For the text-containing cell, return its midpoint in (X, Y) coordinate format. 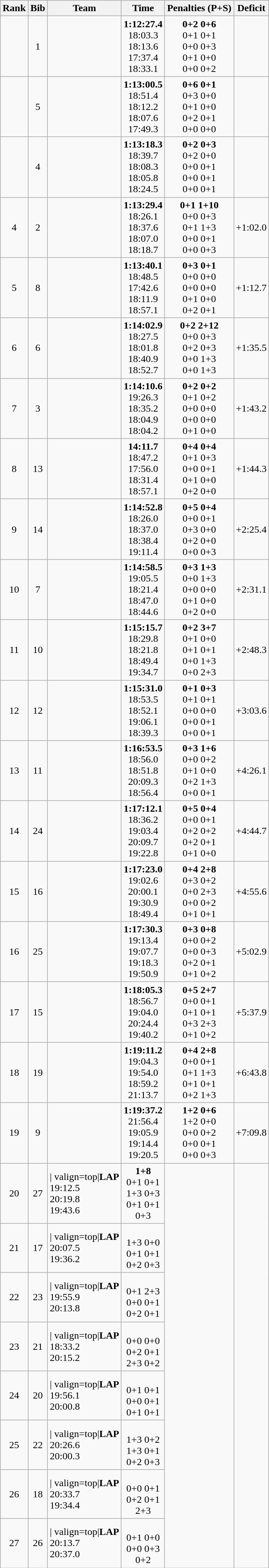
+1:35.5 (251, 348)
1+3 0+00+1 0+10+2 0+3 (143, 1248)
+2:31.1 (251, 589)
0+4 2+80+3 0+20+0 2+30+0 0+20+1 0+1 (199, 891)
| valign=top|LAP20:07.519:36.2 (84, 1248)
1:17:23.019:02.620:00.119:30.918:49.4 (143, 891)
| valign=top|LAP20:33.719:34.4 (84, 1494)
0+2 2+120+0 0+30+2 0+30+0 1+30+0 1+3 (199, 348)
1:17:12.118:36.219:03.420:09.719:22.8 (143, 831)
0+1 2+30+0 0+10+2 0+1 (143, 1297)
0+1 0+10+0 0+10+1 0+1 (143, 1395)
1+2 0+61+2 0+00+0 0+20+0 0+10+0 0+3 (199, 1133)
0+2 0+20+1 0+20+0 0+00+0 0+00+1 0+0 (199, 408)
14:11.718:47.217:56.018:31.418:57.1 (143, 469)
1:14:52.818:26.018:37.018:38.419:11.4 (143, 529)
0+5 2+70+0 0+10+1 0+10+3 2+30+1 0+2 (199, 1012)
1:19:11.219:04.319:54.018:59.221:13.7 (143, 1072)
0+5 0+40+0 0+10+2 0+20+2 0+10+1 0+0 (199, 831)
| valign=top|LAP20:26.620:00.3 (84, 1445)
+7:09.8 (251, 1133)
0+4 2+80+0 0+10+1 1+30+1 0+10+2 1+3 (199, 1072)
0+2 3+70+1 0+00+1 0+10+0 1+30+0 2+3 (199, 650)
3 (38, 408)
1:13:29.418:26.118:37.618:07.018:18.7 (143, 227)
+4:55.6 (251, 891)
+1:12.7 (251, 288)
1:19:37.221:56.419:05.919:14.419:20.5 (143, 1133)
Team (84, 8)
| valign=top|LAP20:13.720:37.0 (84, 1543)
+4:26.1 (251, 771)
0+3 0+10+0 0+00+0 0+00+1 0+00+2 0+1 (199, 288)
+2:25.4 (251, 529)
+6:43.8 (251, 1072)
1:15:15.718:29.818:21.818:49.419:34.7 (143, 650)
+1:02.0 (251, 227)
1:17:30.319:13.419:07.719:18.319:50.9 (143, 952)
0+3 1+60+0 0+20+1 0+00+2 1+30+0 0+1 (199, 771)
+1:44.3 (251, 469)
0+2 0+30+2 0+00+0 0+10+0 0+10+0 0+1 (199, 167)
Penalties (P+S) (199, 8)
1+80+1 0+11+3 0+30+1 0+10+3 (143, 1193)
+5:37.9 (251, 1012)
0+5 0+40+0 0+10+3 0+00+2 0+0 0+0 0+3 (199, 529)
Time (143, 8)
0+6 0+10+3 0+00+1 0+00+2 0+10+0 0+0 (199, 107)
0+3 1+30+0 1+30+0 0+00+1 0+00+2 0+0 (199, 589)
1:14:58.519:05.518:21.418:47.018:44.6 (143, 589)
| valign=top|LAP19:55.920:13.8 (84, 1297)
1:12:27.418:03.318:13.617:37.418:33.1 (143, 46)
1:14:02.918:27.518:01.818:40.918:52.7 (143, 348)
| valign=top|LAP18:33.220:15.2 (84, 1346)
| valign=top|LAP19:12.520:19.819:43.6 (84, 1193)
1+3 0+21+3 0+10+2 0+3 (143, 1445)
+5:02.9 (251, 952)
1:14:10.619:26.318:35.218:04.918:04.2 (143, 408)
2 (38, 227)
0+4 0+40+1 0+30+0 0+10+1 0+0 0+2 0+0 (199, 469)
Rank (14, 8)
+4:44.7 (251, 831)
1:18:05.318:56.719:04.020:24.419:40.2 (143, 1012)
1:13:18.318:39.718:08.318:05.818:24.5 (143, 167)
+1:43.2 (251, 408)
1 (38, 46)
0+1 0+30+1 0+10+0 0+00+0 0+10+0 0+1 (199, 710)
0+3 0+80+0 0+20+0 0+30+2 0+10+1 0+2 (199, 952)
Bib (38, 8)
1:13:40.118:48.517:42.618:11.918:57.1 (143, 288)
0+1 1+100+0 0+30+1 1+30+0 0+10+0 0+3 (199, 227)
| valign=top|LAP19:56.120:00.8 (84, 1395)
Deficit (251, 8)
0+0 0+00+2 0+12+3 0+2 (143, 1346)
+3:03.6 (251, 710)
0+2 0+60+1 0+10+0 0+30+1 0+00+0 0+2 (199, 46)
0+1 0+00+0 0+30+2 (143, 1543)
1:16:53.518:56.018:51.820:09.318:56.4 (143, 771)
+2:48.3 (251, 650)
0+0 0+10+2 0+12+3 (143, 1494)
1:13:00.518:51.418:12.218:07.617:49.3 (143, 107)
1:15:31.018:53.518:52.119:06.118:39.3 (143, 710)
